For the text-containing cell, return its midpoint in [X, Y] coordinate format. 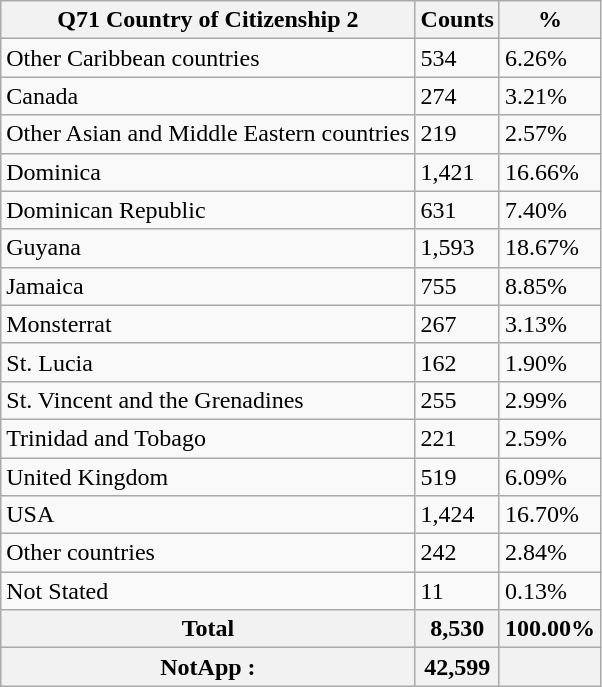
18.67% [550, 248]
Counts [457, 20]
255 [457, 400]
Q71 Country of Citizenship 2 [208, 20]
1,421 [457, 172]
St. Vincent and the Grenadines [208, 400]
Total [208, 629]
Canada [208, 96]
221 [457, 438]
274 [457, 96]
2.84% [550, 553]
11 [457, 591]
Monsterrat [208, 324]
16.66% [550, 172]
NotApp : [208, 667]
3.13% [550, 324]
162 [457, 362]
Dominican Republic [208, 210]
631 [457, 210]
242 [457, 553]
1,593 [457, 248]
1.90% [550, 362]
Guyana [208, 248]
219 [457, 134]
Jamaica [208, 286]
Other Asian and Middle Eastern countries [208, 134]
267 [457, 324]
755 [457, 286]
% [550, 20]
6.26% [550, 58]
2.99% [550, 400]
Other countries [208, 553]
8.85% [550, 286]
6.09% [550, 477]
16.70% [550, 515]
534 [457, 58]
42,599 [457, 667]
United Kingdom [208, 477]
100.00% [550, 629]
1,424 [457, 515]
519 [457, 477]
3.21% [550, 96]
8,530 [457, 629]
St. Lucia [208, 362]
2.59% [550, 438]
Other Caribbean countries [208, 58]
USA [208, 515]
Not Stated [208, 591]
Dominica [208, 172]
Trinidad and Tobago [208, 438]
0.13% [550, 591]
7.40% [550, 210]
2.57% [550, 134]
